Output the [x, y] coordinate of the center of the cell containing the given text.  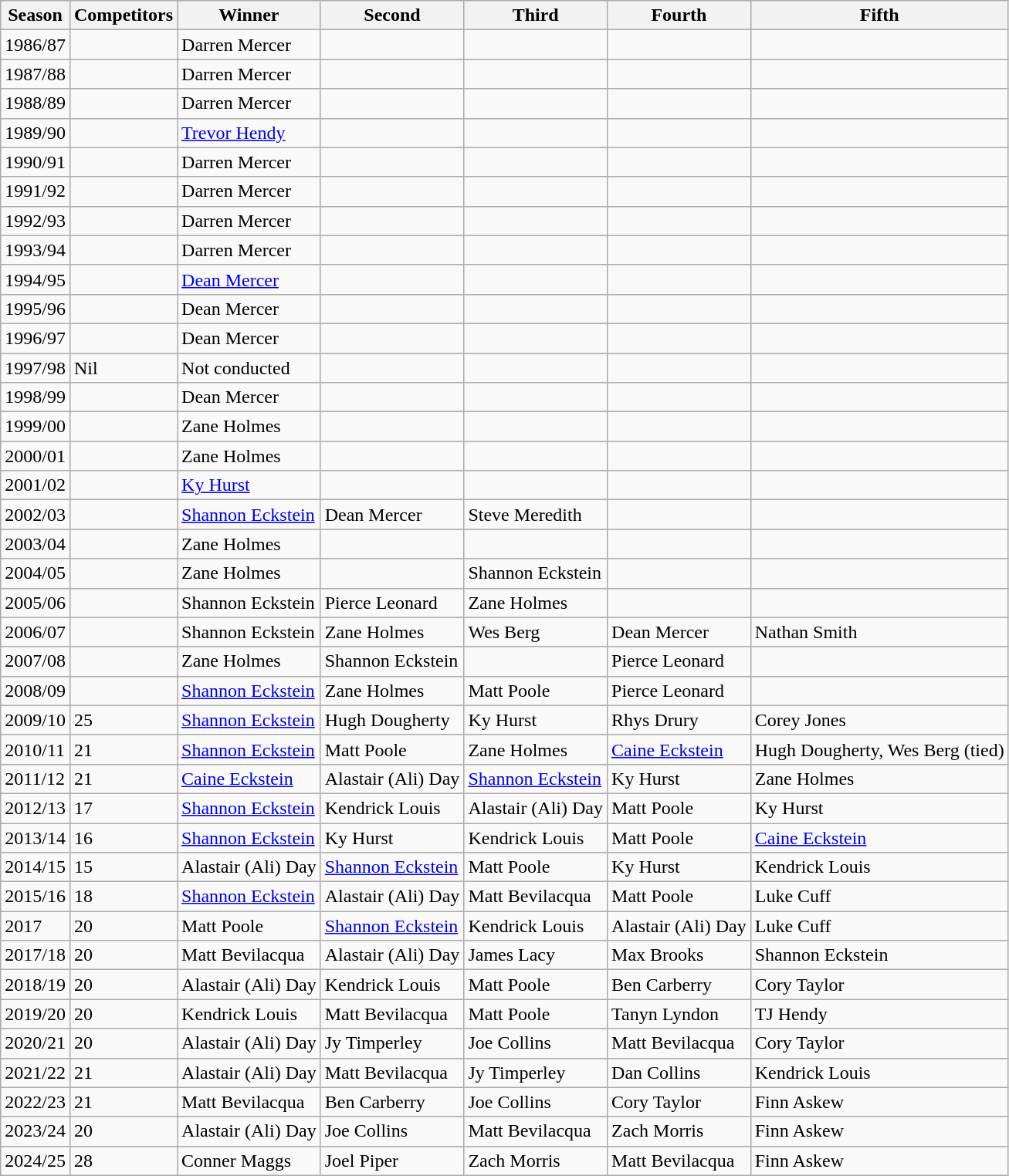
2017/18 [36, 955]
2021/22 [36, 1073]
2000/01 [36, 456]
Hugh Dougherty, Wes Berg (tied) [879, 749]
1999/00 [36, 427]
Season [36, 15]
2012/13 [36, 808]
2004/05 [36, 573]
2005/06 [36, 603]
2014/15 [36, 867]
2024/25 [36, 1161]
17 [124, 808]
2011/12 [36, 779]
Rhys Drury [679, 720]
1988/89 [36, 103]
James Lacy [536, 955]
2015/16 [36, 897]
1993/94 [36, 250]
Dan Collins [679, 1073]
2018/19 [36, 985]
Not conducted [249, 368]
Winner [249, 15]
Hugh Dougherty [392, 720]
Nil [124, 368]
15 [124, 867]
TJ Hendy [879, 1014]
1989/90 [36, 133]
Conner Maggs [249, 1161]
Fourth [679, 15]
2007/08 [36, 661]
Steve Meredith [536, 515]
2008/09 [36, 691]
2001/02 [36, 485]
Trevor Hendy [249, 133]
Fifth [879, 15]
1998/99 [36, 397]
1996/97 [36, 338]
1992/93 [36, 221]
1994/95 [36, 279]
Corey Jones [879, 720]
2006/07 [36, 632]
2022/23 [36, 1102]
1997/98 [36, 368]
Joel Piper [392, 1161]
2019/20 [36, 1014]
1987/88 [36, 74]
1991/92 [36, 191]
Wes Berg [536, 632]
1986/87 [36, 45]
Competitors [124, 15]
1990/91 [36, 162]
2023/24 [36, 1131]
2009/10 [36, 720]
16 [124, 837]
28 [124, 1161]
25 [124, 720]
1995/96 [36, 309]
2017 [36, 926]
2013/14 [36, 837]
2003/04 [36, 544]
Nathan Smith [879, 632]
Second [392, 15]
2020/21 [36, 1043]
Tanyn Lyndon [679, 1014]
Third [536, 15]
2002/03 [36, 515]
2010/11 [36, 749]
Max Brooks [679, 955]
18 [124, 897]
